From the cell containing the given text, extract its center point as [x, y] coordinate. 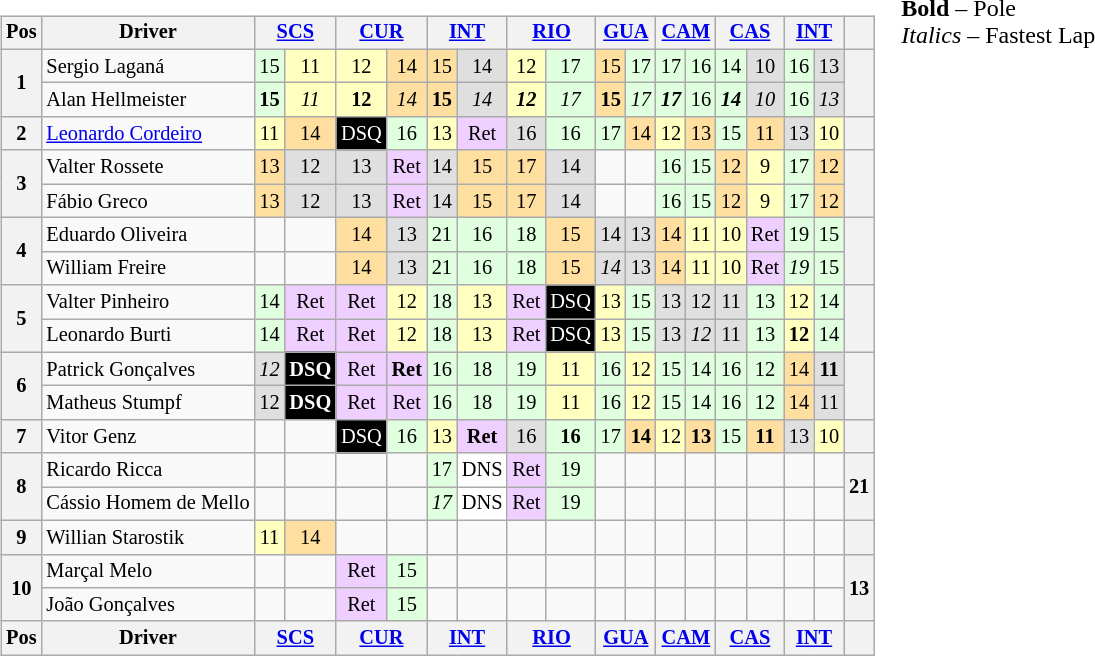
Willian Starostik [148, 537]
Ricardo Ricca [148, 470]
Valter Pinheiro [148, 302]
Leonardo Burti [148, 336]
6 [21, 386]
1 [21, 82]
Leonardo Cordeiro [148, 134]
Vitor Genz [148, 437]
Matheus Stumpf [148, 403]
7 [21, 437]
Fábio Greco [148, 201]
Cássio Homem de Mello [148, 504]
Alan Hellmeister [148, 100]
Eduardo Oliveira [148, 235]
5 [21, 318]
João Gonçalves [148, 605]
Patrick Gonçalves [148, 369]
8 [21, 486]
Marçal Melo [148, 571]
William Freire [148, 268]
Valter Rossete [148, 167]
Sergio Laganá [148, 66]
2 [21, 134]
4 [21, 252]
3 [21, 184]
